For the text-containing cell, return its midpoint in [x, y] coordinate format. 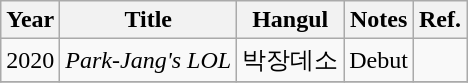
박장데소 [290, 60]
Year [30, 20]
Ref. [440, 20]
2020 [30, 60]
Notes [379, 20]
Park-Jang's LOL [148, 60]
Debut [379, 60]
Title [148, 20]
Hangul [290, 20]
